Output the (X, Y) coordinate of the center of the cell containing the given text.  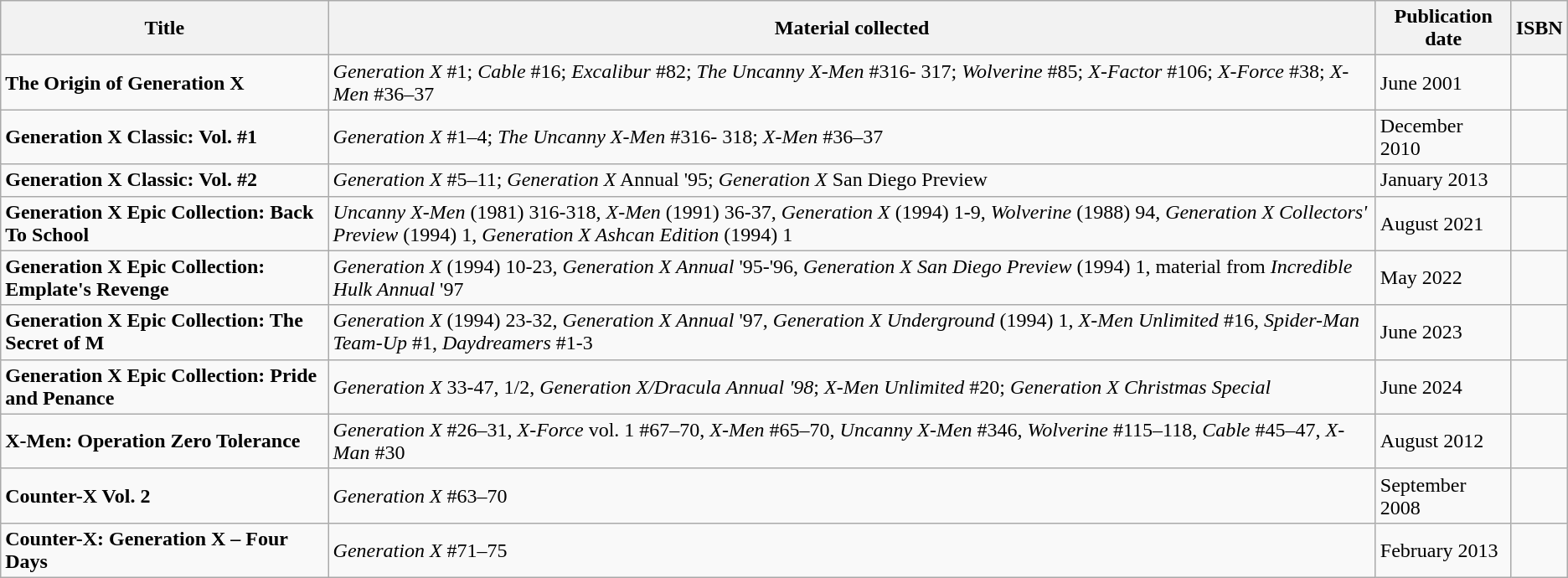
Generation X (1994) 10-23, Generation X Annual '95-'96, Generation X San Diego Preview (1994) 1, material from Incredible Hulk Annual '97 (852, 278)
Generation X #5–11; Generation X Annual '95; Generation X San Diego Preview (852, 180)
August 2012 (1443, 441)
Material collected (852, 28)
Generation X Classic: Vol. #2 (164, 180)
June 2024 (1443, 387)
Generation X Epic Collection: Back To School (164, 223)
May 2022 (1443, 278)
Generation X #71–75 (852, 550)
June 2023 (1443, 332)
September 2008 (1443, 496)
Generation X 33-47, 1/2, Generation X/Dracula Annual '98; X-Men Unlimited #20; Generation X Christmas Special (852, 387)
Generation X Epic Collection: Pride and Penance (164, 387)
Publication date (1443, 28)
June 2001 (1443, 82)
Generation X #26–31, X-Force vol. 1 #67–70, X-Men #65–70, Uncanny X-Men #346, Wolverine #115–118, Cable #45–47, X-Man #30 (852, 441)
Generation X #1–4; The Uncanny X-Men #316- 318; X-Men #36–37 (852, 137)
Title (164, 28)
Generation X #1; Cable #16; Excalibur #82; The Uncanny X-Men #316- 317; Wolverine #85; X-Factor #106; X-Force #38; X-Men #36–37 (852, 82)
ISBN (1540, 28)
Counter-X Vol. 2 (164, 496)
Generation X Classic: Vol. #1 (164, 137)
Generation X #63–70 (852, 496)
August 2021 (1443, 223)
December 2010 (1443, 137)
Generation X (1994) 23-32, Generation X Annual '97, Generation X Underground (1994) 1, X-Men Unlimited #16, Spider-Man Team-Up #1, Daydreamers #1-3 (852, 332)
February 2013 (1443, 550)
Generation X Epic Collection: Emplate's Revenge (164, 278)
Counter-X: Generation X – Four Days (164, 550)
Generation X Epic Collection: The Secret of M (164, 332)
X-Men: Operation Zero Tolerance (164, 441)
January 2013 (1443, 180)
The Origin of Generation X (164, 82)
